Extract the [x, y] coordinate from the center of the cell holding the provided text.  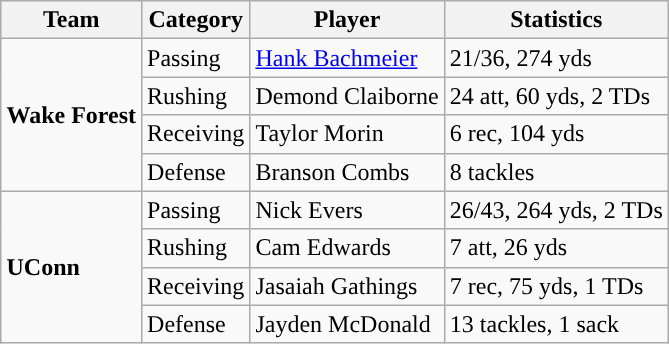
Jasaiah Gathings [347, 286]
Category [196, 20]
8 tackles [556, 172]
7 rec, 75 yds, 1 TDs [556, 286]
Statistics [556, 20]
Wake Forest [72, 115]
Demond Claiborne [347, 96]
6 rec, 104 yds [556, 134]
7 att, 26 yds [556, 248]
21/36, 274 yds [556, 58]
Branson Combs [347, 172]
Player [347, 20]
Hank Bachmeier [347, 58]
Jayden McDonald [347, 324]
Cam Edwards [347, 248]
Taylor Morin [347, 134]
Team [72, 20]
13 tackles, 1 sack [556, 324]
26/43, 264 yds, 2 TDs [556, 210]
UConn [72, 267]
Nick Evers [347, 210]
24 att, 60 yds, 2 TDs [556, 96]
